Search for the cell housing the specified text and yield its [x, y] center coordinate. 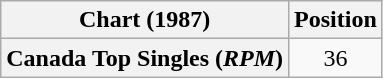
36 [336, 58]
Chart (1987) [145, 20]
Position [336, 20]
Canada Top Singles (RPM) [145, 58]
